For the text-containing cell, return its midpoint in (x, y) coordinate format. 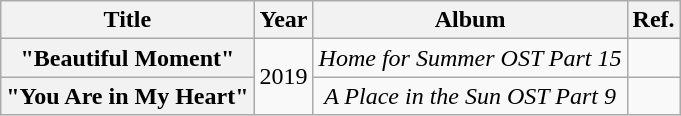
Home for Summer OST Part 15 (470, 58)
"Beautiful Moment" (128, 58)
"You Are in My Heart" (128, 96)
2019 (284, 77)
A Place in the Sun OST Part 9 (470, 96)
Title (128, 20)
Album (470, 20)
Year (284, 20)
Ref. (654, 20)
